Extract the [x, y] coordinate from the center of the cell holding the provided text.  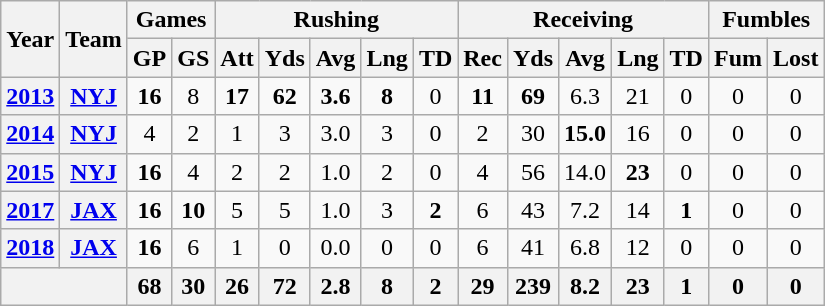
12 [638, 248]
29 [483, 286]
Year [30, 39]
Rushing [336, 20]
2015 [30, 172]
Receiving [584, 20]
8.2 [586, 286]
Team [94, 39]
2014 [30, 134]
Att [237, 58]
11 [483, 96]
GS [194, 58]
3.0 [336, 134]
2018 [30, 248]
GP [149, 58]
Rec [483, 58]
69 [532, 96]
21 [638, 96]
17 [237, 96]
0.0 [336, 248]
68 [149, 286]
43 [532, 210]
2.8 [336, 286]
239 [532, 286]
62 [284, 96]
Fum [738, 58]
2013 [30, 96]
14 [638, 210]
72 [284, 286]
Games [170, 20]
41 [532, 248]
Lost [796, 58]
26 [237, 286]
Fumbles [766, 20]
3.6 [336, 96]
6.8 [586, 248]
7.2 [586, 210]
6.3 [586, 96]
2017 [30, 210]
10 [194, 210]
14.0 [586, 172]
15.0 [586, 134]
56 [532, 172]
